Find where the given text appears and provide that cell's center as (x, y) coordinate. 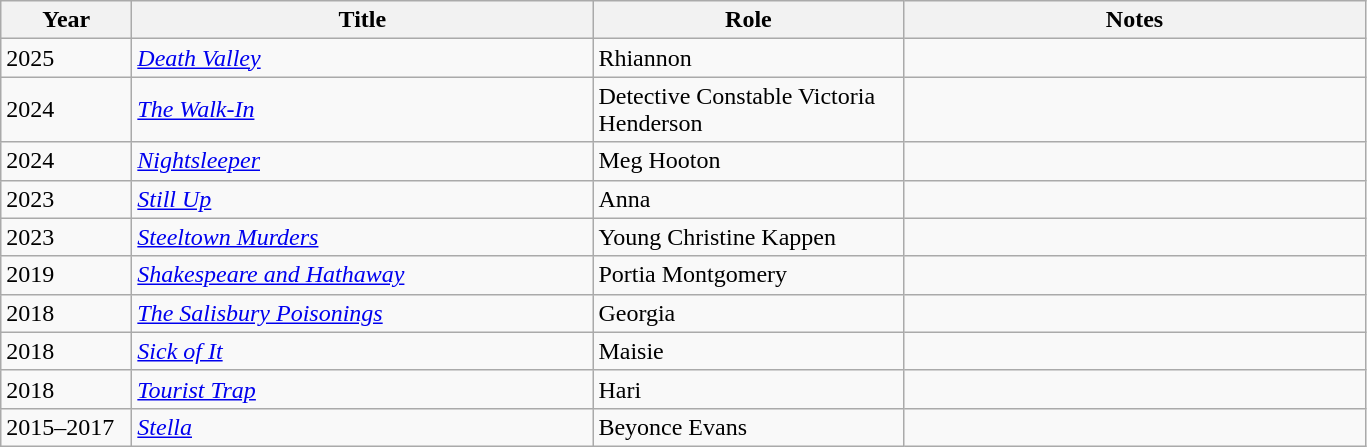
Sick of It (362, 351)
The Walk-In (362, 110)
Young Christine Kappen (748, 237)
2025 (66, 58)
Tourist Trap (362, 389)
Rhiannon (748, 58)
Portia Montgomery (748, 275)
2019 (66, 275)
Stella (362, 427)
Maisie (748, 351)
Georgia (748, 313)
Year (66, 20)
The Salisbury Poisonings (362, 313)
Role (748, 20)
Title (362, 20)
Still Up (362, 199)
Notes (1134, 20)
Detective Constable Victoria Henderson (748, 110)
Hari (748, 389)
Nightsleeper (362, 161)
Beyonce Evans (748, 427)
Meg Hooton (748, 161)
2015–2017 (66, 427)
Shakespeare and Hathaway (362, 275)
Anna (748, 199)
Steeltown Murders (362, 237)
Death Valley (362, 58)
